Search for the cell housing the specified text and yield its [X, Y] center coordinate. 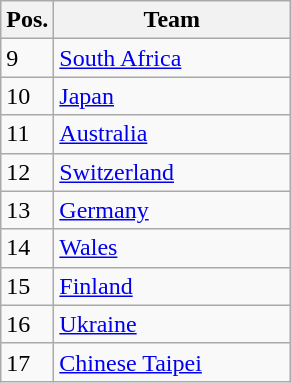
Finland [172, 286]
9 [28, 58]
10 [28, 96]
Wales [172, 248]
Japan [172, 96]
South Africa [172, 58]
Team [172, 20]
Australia [172, 134]
Pos. [28, 20]
16 [28, 324]
Switzerland [172, 172]
Germany [172, 210]
12 [28, 172]
13 [28, 210]
14 [28, 248]
Chinese Taipei [172, 362]
15 [28, 286]
11 [28, 134]
17 [28, 362]
Ukraine [172, 324]
